For the text-containing cell, return its midpoint in (x, y) coordinate format. 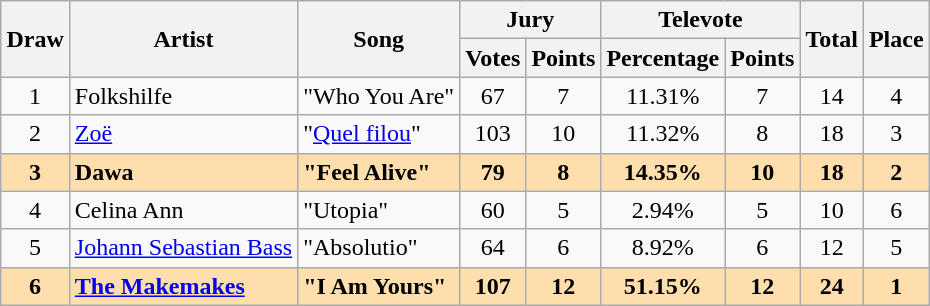
"I Am Yours" (379, 286)
"Utopia" (379, 210)
64 (493, 248)
Johann Sebastian Bass (183, 248)
"Who You Are" (379, 96)
8.92% (663, 248)
Percentage (663, 58)
Artist (183, 39)
"Absolutio" (379, 248)
2.94% (663, 210)
14.35% (663, 172)
24 (832, 286)
Dawa (183, 172)
Zoë (183, 134)
"Feel Alive" (379, 172)
11.32% (663, 134)
Celina Ann (183, 210)
103 (493, 134)
Draw (35, 39)
79 (493, 172)
Song (379, 39)
60 (493, 210)
11.31% (663, 96)
Total (832, 39)
107 (493, 286)
The Makemakes (183, 286)
14 (832, 96)
Folkshilfe (183, 96)
Televote (700, 20)
Place (896, 39)
Jury (530, 20)
51.15% (663, 286)
"Quel filou" (379, 134)
67 (493, 96)
Votes (493, 58)
